Extract the [x, y] coordinate from the center of the cell holding the provided text.  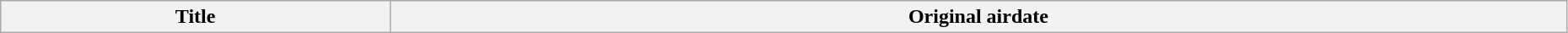
Title [196, 17]
Original airdate [978, 17]
